Scan for the cell matching the given text and deliver its [x, y] coordinate at center. 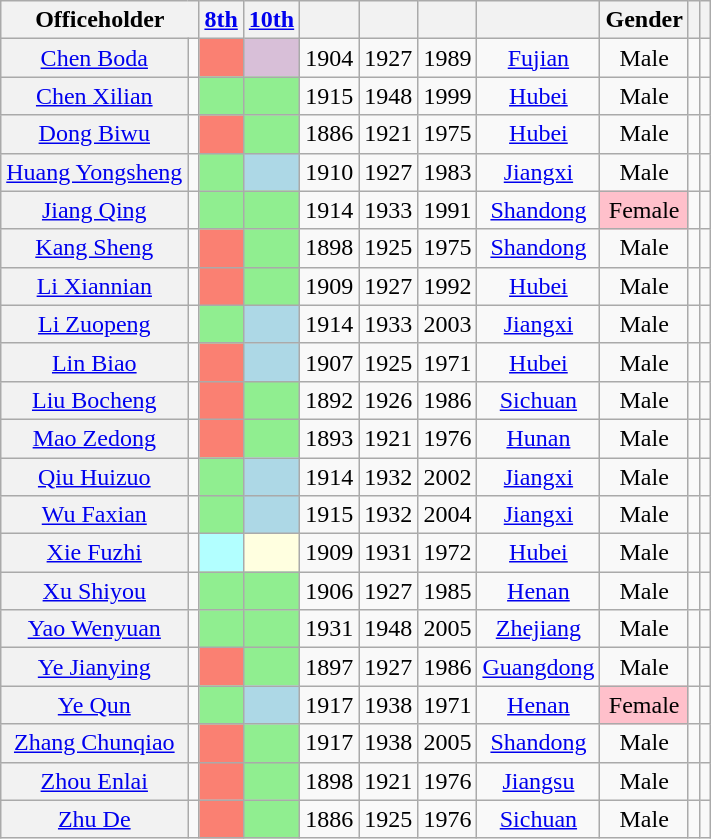
Zhang Chunqiao [94, 743]
1999 [448, 96]
Chen Xilian [94, 96]
1910 [330, 172]
Chen Boda [94, 58]
1983 [448, 172]
Guangdong [538, 667]
Fujian [538, 58]
Zhu De [94, 819]
Hunan [538, 438]
Wu Faxian [94, 515]
1992 [448, 286]
Xie Fuzhi [94, 553]
1892 [330, 400]
Li Zuopeng [94, 324]
Dong Biwu [94, 134]
8th [221, 20]
Ye Qun [94, 705]
Gender [644, 20]
1991 [448, 210]
1893 [330, 438]
Li Xiannian [94, 286]
Qiu Huizuo [94, 477]
1989 [448, 58]
1985 [448, 591]
2002 [448, 477]
Mao Zedong [94, 438]
1907 [330, 362]
2003 [448, 324]
Zhejiang [538, 629]
1904 [330, 58]
1897 [330, 667]
Jiangsu [538, 781]
Kang Sheng [94, 248]
Huang Yongsheng [94, 172]
2004 [448, 515]
Officeholder [100, 20]
Ye Jianying [94, 667]
Liu Bocheng [94, 400]
Yao Wenyuan [94, 629]
Zhou Enlai [94, 781]
10th [271, 20]
Xu Shiyou [94, 591]
1926 [388, 400]
1906 [330, 591]
Jiang Qing [94, 210]
Lin Biao [94, 362]
1972 [448, 553]
